Pinpoint the cell where the given text exists, returning its [x, y] midpoint coordinate. 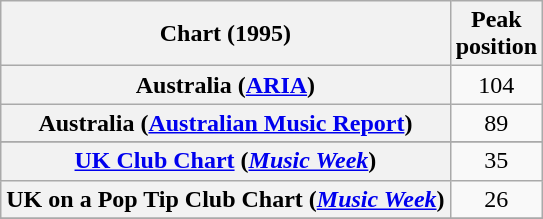
35 [496, 161]
89 [496, 123]
UK Club Chart (Music Week) [226, 161]
Chart (1995) [226, 34]
104 [496, 85]
26 [496, 199]
Australia (Australian Music Report) [226, 123]
Peakposition [496, 34]
Australia (ARIA) [226, 85]
UK on a Pop Tip Club Chart (Music Week) [226, 199]
